Detect which cell encompasses the target text, then output its [X, Y] center coordinate. 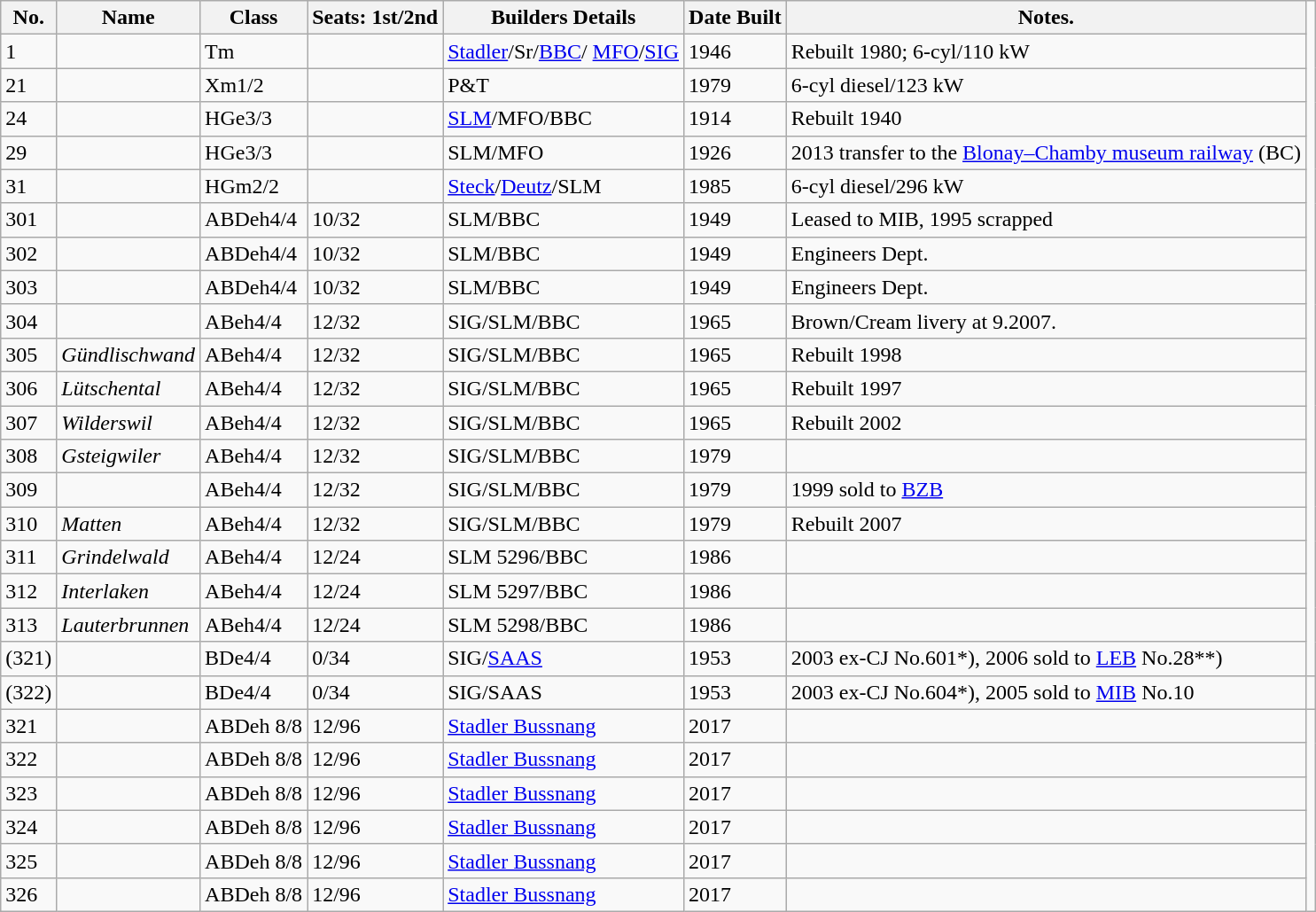
31 [28, 186]
Date Built [736, 18]
304 [28, 321]
Class [253, 18]
Steck/Deutz/SLM [564, 186]
313 [28, 625]
325 [28, 861]
6-cyl diesel/123 kW [1046, 85]
SLM/MFO [564, 152]
305 [28, 355]
309 [28, 490]
Tm [253, 51]
Stadler/Sr/BBC/ MFO/SIG [564, 51]
Rebuilt 1980; 6-cyl/110 kW [1046, 51]
302 [28, 253]
Leased to MIB, 1995 scrapped [1046, 220]
Lauterbrunnen [128, 625]
308 [28, 456]
312 [28, 591]
Matten [128, 524]
1946 [736, 51]
SLM 5298/BBC [564, 625]
1985 [736, 186]
21 [28, 85]
24 [28, 119]
306 [28, 388]
Xm1/2 [253, 85]
310 [28, 524]
SLM 5297/BBC [564, 591]
301 [28, 220]
326 [28, 894]
HGm2/2 [253, 186]
Rebuilt 1998 [1046, 355]
Builders Details [564, 18]
29 [28, 152]
Grindelwald [128, 557]
6-cyl diesel/296 kW [1046, 186]
303 [28, 287]
Brown/Cream livery at 9.2007. [1046, 321]
Rebuilt 1940 [1046, 119]
307 [28, 423]
2013 transfer to the Blonay–Chamby museum railway (BC) [1046, 152]
Seats: 1st/2nd [376, 18]
Wilderswil [128, 423]
Lütschental [128, 388]
P&T [564, 85]
Rebuilt 1997 [1046, 388]
322 [28, 760]
No. [28, 18]
1999 sold to BZB [1046, 490]
Name [128, 18]
(322) [28, 692]
1926 [736, 152]
Notes. [1046, 18]
1 [28, 51]
2003 ex-CJ No.601*), 2006 sold to LEB No.28**) [1046, 659]
321 [28, 726]
SLM 5296/BBC [564, 557]
SLM/MFO/BBC [564, 119]
324 [28, 827]
Rebuilt 2007 [1046, 524]
Rebuilt 2002 [1046, 423]
Gündlischwand [128, 355]
1914 [736, 119]
Interlaken [128, 591]
311 [28, 557]
Gsteigwiler [128, 456]
2003 ex-CJ No.604*), 2005 sold to MIB No.10 [1046, 692]
323 [28, 793]
(321) [28, 659]
